For the text-containing cell, return its midpoint in [X, Y] coordinate format. 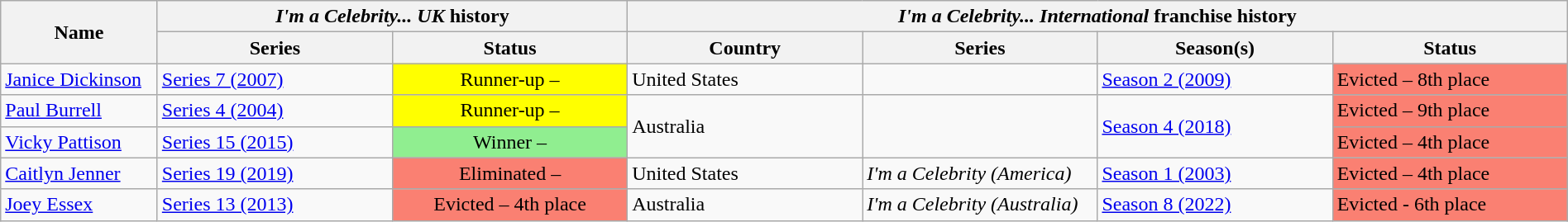
Series 7 (2007) [275, 79]
Season 1 (2003) [1215, 173]
Season 2 (2009) [1215, 79]
Season(s) [1215, 48]
Paul Burrell [79, 111]
Series 19 (2019) [275, 173]
Name [79, 32]
I'm a Celebrity... International franchise history [1098, 17]
Caitlyn Jenner [79, 173]
Series 15 (2015) [275, 142]
Evicted – 9th place [1450, 111]
Evicted – 8th place [1450, 79]
I'm a Celebrity (America) [980, 173]
Winner – [509, 142]
Series 13 (2013) [275, 205]
Series 4 (2004) [275, 111]
I'm a Celebrity... UK history [392, 17]
Evicted - 6th place [1450, 205]
Eliminated – [509, 173]
Vicky Pattison [79, 142]
I'm a Celebrity (Australia) [980, 205]
Joey Essex [79, 205]
Country [745, 48]
Janice Dickinson [79, 79]
Season 8 (2022) [1215, 205]
Season 4 (2018) [1215, 126]
